Determine the (x, y) coordinate at the center of the cell enclosing the given text.  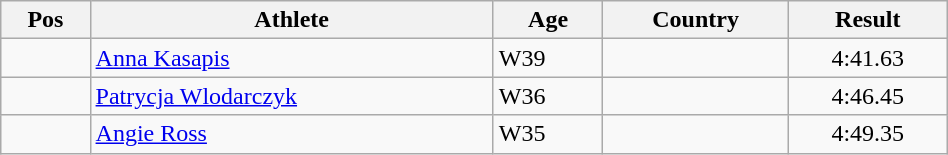
Anna Kasapis (292, 58)
Athlete (292, 20)
Result (868, 20)
Angie Ross (292, 134)
4:46.45 (868, 96)
4:41.63 (868, 58)
Age (548, 20)
Patrycja Wlodarczyk (292, 96)
W36 (548, 96)
W39 (548, 58)
W35 (548, 134)
Pos (46, 20)
4:49.35 (868, 134)
Country (696, 20)
